Provide the (X, Y) coordinate of the cell's center where the given text is located.  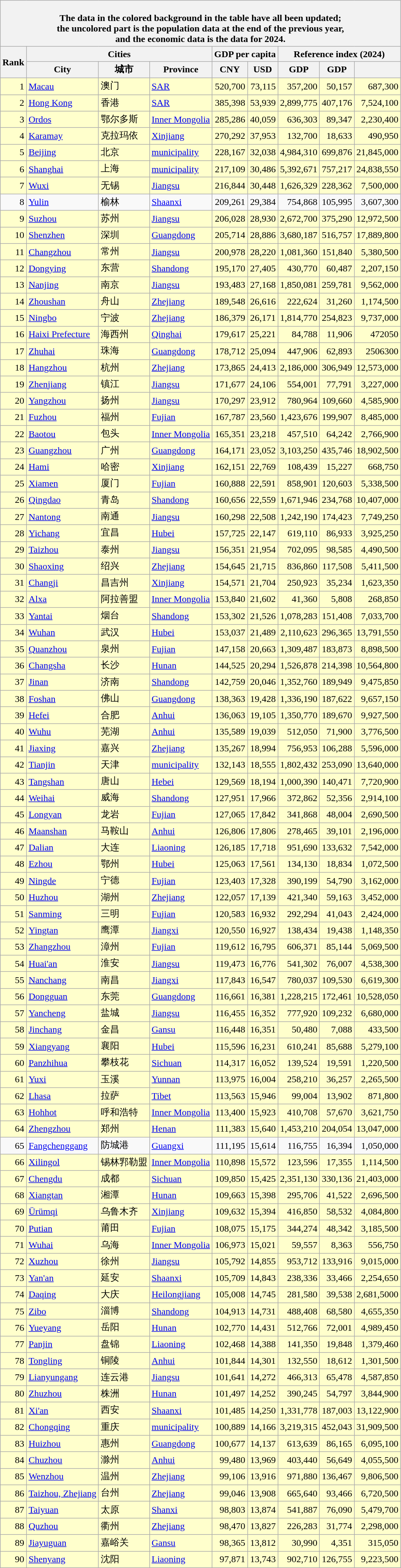
Hami (62, 467)
433,500 (377, 1030)
长沙 (124, 666)
杭州 (124, 368)
Dalian (62, 848)
23 (13, 450)
270,292 (229, 136)
深圳 (124, 236)
33 (13, 616)
厦门 (124, 484)
119,473 (229, 964)
Rank (13, 62)
120,583 (229, 914)
60 (13, 1063)
9,737,000 (377, 318)
西安 (124, 1410)
Province (180, 70)
Changsha (62, 666)
Chengdu (62, 1179)
Qingdao (62, 500)
13,122,900 (377, 1410)
Hohhot (62, 1112)
3,103,250 (299, 450)
179,617 (229, 334)
123,403 (229, 880)
105,008 (229, 1295)
204,054 (337, 1129)
162,151 (229, 467)
23,912 (263, 401)
威海 (124, 798)
Huizhou (62, 1444)
Zhangzhou (62, 947)
133,632 (337, 848)
610,241 (299, 1046)
154,571 (229, 583)
117,508 (337, 566)
126,185 (229, 848)
53,939 (263, 103)
33,466 (337, 1278)
76,007 (337, 964)
20 (13, 401)
32 (13, 600)
341,868 (299, 814)
217,109 (229, 169)
昌吉州 (124, 583)
17,718 (263, 848)
58,532 (337, 1212)
116,455 (229, 1013)
14,166 (263, 1427)
13,047,000 (377, 1129)
151,408 (337, 616)
123,596 (299, 1162)
108,439 (299, 467)
1,072,500 (377, 864)
4,490,500 (377, 550)
29,384 (263, 202)
171,677 (229, 384)
226,283 (299, 1526)
Chongqing (62, 1427)
13,902 (337, 1096)
2,696,500 (377, 1195)
16,052 (263, 1063)
2,265,500 (377, 1080)
72 (13, 1262)
23,218 (263, 434)
淄博 (124, 1311)
镇江 (124, 384)
Tongling (62, 1361)
3,844,900 (377, 1394)
4,587,850 (377, 1377)
109,660 (337, 401)
9,562,000 (377, 285)
116,661 (229, 996)
34 (13, 632)
Dongying (62, 268)
88 (13, 1526)
Ezhou (62, 864)
665,640 (299, 1493)
Fangchenggang (62, 1146)
18,902,500 (377, 450)
228,362 (337, 186)
17,328 (263, 880)
48,004 (337, 814)
57 (13, 1013)
湖州 (124, 898)
116,448 (229, 1030)
Chuzhou (62, 1460)
114,317 (229, 1063)
902,710 (299, 1559)
375,290 (337, 219)
2,914,100 (377, 798)
Yingtan (62, 930)
512,050 (299, 732)
2,207,150 (377, 268)
15,572 (263, 1162)
北京 (124, 152)
芜湖 (124, 732)
Taizhou (62, 550)
2,424,000 (377, 914)
115,596 (229, 1046)
135,267 (229, 748)
1,050,000 (377, 1146)
54,797 (337, 1394)
1 (13, 86)
8,898,500 (377, 649)
97,871 (229, 1559)
Taiyuan (62, 1510)
48,342 (337, 1228)
15,640 (263, 1129)
宁德 (124, 880)
香港 (124, 103)
56,649 (337, 1460)
Jiayuguan (62, 1543)
189,949 (337, 682)
3,621,750 (377, 1112)
20,663 (263, 649)
27 (13, 516)
113,975 (229, 1080)
28,886 (263, 236)
5,392,671 (299, 169)
160,656 (229, 500)
10,564,800 (377, 666)
13,827 (263, 1526)
67 (13, 1179)
Karamay (62, 136)
101,641 (229, 1377)
554,001 (299, 384)
Ordos (62, 120)
1,301,500 (377, 1361)
127,065 (229, 814)
1,114,500 (377, 1162)
Maanshan (62, 831)
Hangzhou (62, 368)
512,766 (299, 1328)
16,231 (263, 1046)
南京 (124, 285)
16,352 (263, 1013)
953,712 (299, 1262)
3,680,187 (299, 236)
鄂州 (124, 864)
702,095 (299, 550)
1,626,329 (299, 186)
35 (13, 649)
29 (13, 550)
120,603 (337, 484)
234,768 (337, 500)
84 (13, 1460)
1,850,081 (299, 285)
170,297 (229, 401)
18,994 (263, 748)
48 (13, 864)
71,900 (337, 732)
1,814,770 (299, 318)
153,840 (229, 600)
62 (13, 1096)
Yan'an (62, 1278)
70 (13, 1228)
165,351 (229, 434)
157,725 (229, 534)
35,234 (337, 583)
14,272 (263, 1377)
2,899,775 (299, 103)
嘉兴 (124, 748)
常州 (124, 252)
龙岩 (124, 814)
71 (13, 1245)
3,925,250 (377, 534)
278,465 (299, 831)
Yueyang (62, 1328)
58 (13, 1030)
76,090 (337, 1510)
3 (13, 120)
13,916 (263, 1477)
1,174,500 (377, 302)
克拉玛依 (124, 136)
5,808 (337, 600)
莆田 (124, 1228)
132,550 (299, 1361)
138,363 (229, 698)
4,989,450 (377, 1328)
31,260 (337, 302)
82 (13, 1427)
72,001 (337, 1328)
Tangshan (62, 782)
惠州 (124, 1444)
80 (13, 1394)
株洲 (124, 1394)
99,046 (229, 1493)
28,930 (263, 219)
阿拉善盟 (124, 600)
31,774 (337, 1526)
99,480 (229, 1460)
16,927 (263, 930)
17,842 (263, 814)
Huzhou (62, 898)
5,596,000 (377, 748)
Yichang (62, 534)
海西州 (124, 334)
马鞍山 (124, 831)
14,431 (263, 1328)
太原 (124, 1510)
466,313 (299, 1377)
93,466 (337, 1493)
12,573,000 (377, 368)
17 (13, 351)
Xiangyang (62, 1046)
106,288 (337, 748)
951,690 (299, 848)
Tianjin (62, 765)
盘锦 (124, 1344)
Shaoxing (62, 566)
1,081,360 (299, 252)
51 (13, 914)
222,624 (299, 302)
21,403,000 (377, 1179)
756,953 (299, 748)
447,906 (299, 351)
151,840 (337, 252)
1,331,778 (299, 1410)
214,398 (337, 666)
100,889 (229, 1427)
26,171 (263, 318)
136,467 (337, 1477)
19,428 (263, 698)
17,889,800 (377, 236)
天津 (124, 765)
39 (13, 716)
Foshan (62, 698)
17,966 (263, 798)
41 (13, 748)
7 (13, 186)
98,470 (229, 1526)
13,640,000 (377, 765)
郑州 (124, 1129)
101,497 (229, 1394)
21,602 (263, 600)
Zhenjiang (62, 384)
1,000,390 (299, 782)
187,003 (337, 1410)
Qinghai (180, 334)
1,148,350 (377, 930)
3,162,000 (377, 880)
116,755 (299, 1146)
漳州 (124, 947)
Yunnan (180, 1080)
Changzhou (62, 252)
连云港 (124, 1377)
Nanjing (62, 285)
2,690,500 (377, 814)
6,720,500 (377, 1493)
113,563 (229, 1096)
37,953 (263, 136)
79 (13, 1377)
259,781 (337, 285)
21,715 (263, 566)
62,893 (337, 351)
59,557 (299, 1245)
16,351 (263, 1030)
5,279,100 (377, 1046)
228,167 (229, 152)
61 (13, 1080)
98,803 (229, 1510)
65 (13, 1146)
24,838,550 (377, 169)
22,508 (263, 516)
22,591 (263, 484)
21,704 (263, 583)
Dongguan (62, 996)
160,888 (229, 484)
19,039 (263, 732)
2,681,5000 (377, 1295)
5 (13, 152)
452,043 (337, 1427)
Baotou (62, 434)
5,380,500 (377, 252)
7,088 (337, 1030)
296,365 (337, 632)
8 (13, 202)
11,906 (337, 334)
90 (13, 1559)
9,927,500 (377, 716)
403,440 (299, 1460)
195,170 (229, 268)
Yangzhou (62, 401)
25,094 (263, 351)
52,356 (337, 798)
Guangzhou (62, 450)
无锡 (124, 186)
1,228,215 (299, 996)
50,480 (299, 1030)
舟山 (124, 302)
66 (13, 1162)
福州 (124, 418)
Shanxi (180, 1510)
澳门 (124, 86)
2,110,623 (299, 632)
东莞 (124, 996)
780,037 (299, 980)
13,812 (263, 1543)
110,898 (229, 1162)
516,757 (337, 236)
306,949 (337, 368)
泰州 (124, 550)
109,232 (337, 1013)
烟台 (124, 616)
541,302 (299, 964)
15,227 (337, 467)
167,787 (229, 418)
78 (13, 1361)
777,920 (299, 1013)
Macau (62, 86)
3,776,500 (377, 732)
125,063 (229, 864)
25,221 (263, 334)
1,352,760 (299, 682)
76 (13, 1328)
15,021 (263, 1245)
68,580 (337, 1311)
滁州 (124, 1460)
1,423,676 (299, 418)
玉溪 (124, 1080)
延安 (124, 1278)
广州 (124, 450)
85,688 (337, 1046)
20,046 (263, 682)
佛山 (124, 698)
132,700 (299, 136)
205,714 (229, 236)
281,580 (299, 1295)
490,950 (377, 136)
136,063 (229, 716)
285,286 (229, 120)
榆林 (124, 202)
2,766,900 (377, 434)
衢州 (124, 1526)
21,845,000 (377, 152)
2,196,000 (377, 831)
苏州 (124, 219)
138,434 (299, 930)
4,084,800 (377, 1212)
18,555 (263, 765)
172,461 (337, 996)
73,115 (263, 86)
472050 (377, 334)
68 (13, 1195)
4,351 (337, 1543)
15,394 (263, 1212)
50 (13, 898)
Panjin (62, 1344)
113,400 (229, 1112)
16,547 (263, 980)
22,559 (263, 500)
54 (13, 964)
Reference index (2024) (339, 54)
31 (13, 583)
10,528,050 (377, 996)
Shenyang (62, 1559)
南通 (124, 516)
13,743 (263, 1559)
CNY (229, 70)
1,623,350 (377, 583)
6,619,300 (377, 980)
Ningde (62, 880)
Xilingol (62, 1162)
13,908 (263, 1493)
襄阳 (124, 1046)
Tibet (180, 1096)
206,028 (229, 219)
106,973 (229, 1245)
40,059 (263, 120)
13,969 (263, 1460)
1,242,190 (299, 516)
173,865 (229, 368)
17,355 (337, 1162)
东营 (124, 268)
4,538,300 (377, 964)
16,394 (337, 1146)
14,731 (263, 1311)
Heilongjiang (180, 1295)
105,995 (337, 202)
59,163 (337, 898)
520,700 (229, 86)
105,709 (229, 1278)
14,252 (263, 1394)
41,043 (337, 914)
193,483 (229, 285)
合肥 (124, 716)
14,301 (263, 1361)
南昌 (124, 980)
1,336,190 (299, 698)
109,530 (337, 980)
372,862 (299, 798)
24 (13, 467)
41,360 (299, 600)
63 (13, 1112)
Ningbo (62, 318)
84,788 (299, 334)
187,622 (337, 698)
44 (13, 798)
温州 (124, 1477)
64 (13, 1129)
390,245 (299, 1394)
11 (13, 252)
Zhengzhou (62, 1129)
鄂尔多斯 (124, 120)
77 (13, 1344)
556,750 (377, 1245)
13,874 (263, 1510)
7,542,000 (377, 848)
189,670 (337, 716)
珠海 (124, 351)
Yantai (62, 616)
GDP per capita (245, 54)
109,850 (229, 1179)
209,261 (229, 202)
2,186,000 (299, 368)
45 (13, 814)
541,887 (299, 1510)
Yancheng (62, 1013)
153,302 (229, 616)
6 (13, 169)
Wuhu (62, 732)
15,923 (263, 1112)
5,338,500 (377, 484)
17,561 (263, 864)
38 (13, 698)
101,844 (229, 1361)
18,633 (337, 136)
Jinan (62, 682)
9,475,850 (377, 682)
Suzhou (62, 219)
407,176 (337, 103)
乌鲁木齐 (124, 1212)
9,223,500 (377, 1559)
City (62, 70)
23,052 (263, 450)
55 (13, 980)
104,913 (229, 1311)
69 (13, 1212)
23,560 (263, 418)
636,303 (299, 120)
Huai'an (62, 964)
268,850 (377, 600)
绍兴 (124, 566)
2,672,700 (299, 219)
锡林郛勒盟 (124, 1162)
141,350 (299, 1344)
Shenzhen (62, 236)
421,340 (299, 898)
153,037 (229, 632)
26 (13, 500)
3,219,315 (299, 1427)
21,489 (263, 632)
Fuzhou (62, 418)
250,923 (299, 583)
城市 (124, 70)
126,755 (337, 1559)
28,220 (263, 252)
21,954 (263, 550)
5,411,500 (377, 566)
330,136 (337, 1179)
Jinchang (62, 1030)
120,550 (229, 930)
Guangxi (180, 1146)
Haixi Prefecture (62, 334)
Hebei (180, 782)
253,090 (337, 765)
16,381 (263, 996)
14,137 (263, 1444)
613,639 (299, 1444)
344,274 (299, 1228)
21 (13, 418)
19,591 (337, 1063)
1,802,432 (299, 765)
36 (13, 666)
17,806 (263, 831)
10 (13, 236)
109,632 (229, 1212)
488,408 (299, 1311)
416,850 (299, 1212)
199,907 (337, 418)
74 (13, 1295)
宁波 (124, 318)
USD (263, 70)
258,210 (299, 1080)
8,363 (337, 1245)
3,452,000 (377, 898)
2 (13, 103)
254,823 (337, 318)
699,876 (337, 152)
10,407,000 (377, 500)
攀枝花 (124, 1063)
102,468 (229, 1344)
1,078,283 (299, 616)
53 (13, 947)
Xiamen (62, 484)
1,379,460 (377, 1344)
6,680,000 (377, 1013)
Xiangtan (62, 1195)
86 (13, 1493)
19 (13, 384)
Wuxi (62, 186)
687,300 (377, 86)
144,525 (229, 666)
183,873 (337, 649)
17,139 (263, 898)
12 (13, 268)
16,004 (263, 1080)
30 (13, 566)
Changji (62, 583)
109,663 (229, 1195)
111,195 (229, 1146)
19,105 (263, 716)
14,843 (263, 1278)
Hong Kong (62, 103)
54,790 (337, 880)
台州 (124, 1493)
65,478 (337, 1377)
16,776 (263, 964)
唐山 (124, 782)
5,479,700 (377, 1510)
15,614 (263, 1146)
85 (13, 1477)
22 (13, 434)
15,175 (263, 1228)
134,130 (299, 864)
铜陵 (124, 1361)
59 (13, 1046)
7,720,900 (377, 782)
9,657,150 (377, 698)
99,106 (229, 1477)
Zhuzhou (62, 1394)
606,371 (299, 947)
1,350,770 (299, 716)
岳阳 (124, 1328)
15,425 (263, 1179)
1,309,487 (299, 649)
Nanchang (62, 980)
2,351,130 (299, 1179)
47 (13, 848)
30,448 (263, 186)
435,746 (337, 450)
100,677 (229, 1444)
哈密 (124, 467)
9,806,500 (377, 1477)
Xuzhou (62, 1262)
19,438 (337, 930)
754,868 (299, 202)
98,365 (229, 1543)
上海 (124, 169)
16,932 (263, 914)
Quanzhou (62, 649)
31,909,500 (377, 1427)
6,095,100 (377, 1444)
金昌 (124, 1030)
Hefei (62, 716)
27,168 (263, 285)
200,978 (229, 252)
971,880 (299, 1477)
沈阳 (124, 1559)
457,510 (299, 434)
216,844 (229, 186)
Beijing (62, 152)
Xi'an (62, 1410)
鹰潭 (124, 930)
105,792 (229, 1262)
2,230,400 (377, 120)
160,298 (229, 516)
3,227,000 (377, 384)
Zhuhai (62, 351)
85,144 (337, 947)
142,759 (229, 682)
89,347 (337, 120)
86,933 (337, 534)
三明 (124, 914)
99,004 (299, 1096)
98,585 (337, 550)
7,033,700 (377, 616)
18,834 (337, 864)
Lianyungang (62, 1377)
77,791 (337, 384)
14 (13, 302)
129,569 (229, 782)
9 (13, 219)
盐城 (124, 1013)
43 (13, 782)
7,500,000 (377, 186)
56 (13, 996)
122,057 (229, 898)
119,612 (229, 947)
Wuhan (62, 632)
19,848 (337, 1344)
4 (13, 136)
拉萨 (124, 1096)
132,143 (229, 765)
174,423 (337, 516)
836,860 (299, 566)
126,806 (229, 831)
4,055,500 (377, 1460)
Henan (180, 1129)
Cities (119, 54)
7,749,250 (377, 516)
780,964 (299, 401)
27,405 (263, 268)
430,770 (299, 268)
292,294 (299, 914)
36,257 (337, 1080)
大庆 (124, 1295)
Longyan (62, 814)
357,200 (299, 86)
Zhoushan (62, 302)
1,453,210 (299, 1129)
济南 (124, 682)
24,413 (263, 368)
徐州 (124, 1262)
410,708 (299, 1112)
238,336 (299, 1278)
13,791,550 (377, 632)
49 (13, 880)
14,745 (263, 1295)
3,185,500 (377, 1228)
133,916 (337, 1262)
Yulin (62, 202)
14,388 (263, 1344)
15,398 (263, 1195)
防城港 (124, 1146)
89 (13, 1543)
117,843 (229, 980)
Zibo (62, 1311)
武汉 (124, 632)
4,585,900 (377, 401)
Sanming (62, 914)
嘉峪关 (124, 1543)
Weihai (62, 798)
111,383 (229, 1129)
858,901 (299, 484)
186,379 (229, 318)
75 (13, 1311)
24,106 (263, 384)
15 (13, 318)
22,147 (263, 534)
Daqing (62, 1295)
41,522 (337, 1195)
18 (13, 368)
18,612 (337, 1361)
871,800 (377, 1096)
108,075 (229, 1228)
大连 (124, 848)
18,194 (263, 782)
21,526 (263, 616)
9,015,000 (377, 1262)
16 (13, 334)
139,524 (299, 1063)
295,706 (299, 1195)
Nantong (62, 516)
1,220,500 (377, 1063)
成都 (124, 1179)
14,250 (263, 1410)
Lhasa (62, 1096)
189,548 (229, 302)
4,655,350 (377, 1311)
102,770 (229, 1328)
156,351 (229, 550)
2506300 (377, 351)
315,050 (377, 1543)
20,294 (263, 666)
46 (13, 831)
39,101 (337, 831)
青岛 (124, 500)
3,607,300 (377, 202)
Ürümqi (62, 1212)
14,855 (263, 1262)
呼和浩特 (124, 1112)
42 (13, 765)
扬州 (124, 401)
22,769 (263, 467)
Jiaxing (62, 748)
147,158 (229, 649)
64,242 (337, 434)
重庆 (124, 1427)
宜昌 (124, 534)
37 (13, 682)
Wenzhou (62, 1477)
164,171 (229, 450)
Yuxi (62, 1080)
39,538 (337, 1295)
26,616 (263, 302)
2,254,650 (377, 1278)
Taizhou, Zhejiang (62, 1493)
30,990 (299, 1543)
127,951 (229, 798)
32,038 (263, 152)
淮安 (124, 964)
乌海 (124, 1245)
140,471 (337, 782)
2,298,000 (377, 1526)
390,199 (299, 880)
101,485 (229, 1410)
7,524,100 (377, 103)
619,110 (299, 534)
15,946 (263, 1096)
50,157 (337, 86)
Wuhai (62, 1245)
60,487 (337, 268)
Alxa (62, 600)
757,217 (337, 169)
16,795 (263, 947)
385,398 (229, 103)
81 (13, 1410)
668,750 (377, 467)
12,972,500 (377, 219)
154,645 (229, 566)
包头 (124, 434)
泉州 (124, 649)
8,485,000 (377, 418)
30,486 (263, 169)
40 (13, 732)
1,671,946 (299, 500)
25 (13, 484)
Putian (62, 1228)
13 (13, 285)
135,589 (229, 732)
57,670 (337, 1112)
178,712 (229, 351)
52 (13, 930)
28 (13, 534)
86,165 (337, 1444)
Shanghai (62, 169)
湘潭 (124, 1195)
1,526,878 (299, 666)
87 (13, 1510)
5,069,500 (377, 947)
73 (13, 1278)
Quzhou (62, 1526)
83 (13, 1444)
Panzhihua (62, 1063)
4,984,310 (299, 152)
